Identify which cell holds the provided text, then report its (X, Y) central coordinate. 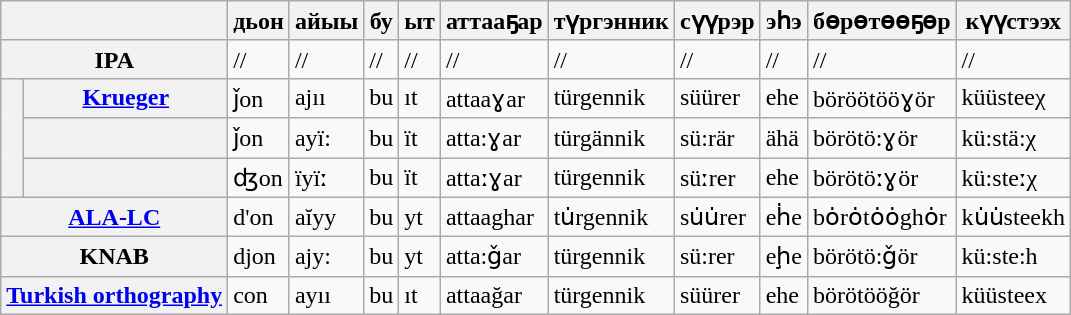
eḣe (784, 217)
түргэнник (611, 21)
kü:ste:h (1013, 257)
türgännik (611, 138)
дьон (259, 21)
аттааҕар (494, 21)
ähä (784, 138)
kü:steːχ (1013, 178)
ku̇u̇steekh (1013, 217)
su̇u̇rer (717, 217)
attaaghar (494, 217)
bȯrȯtȯȯghȯr (882, 217)
con (259, 295)
күүстээх (1013, 21)
börötööğör (882, 295)
küüsteeχ (1013, 98)
d'on (259, 217)
attaağar (494, 295)
tu̇rgennik (611, 217)
ayï: (326, 138)
börötöːɣör (882, 178)
attaaɣar (494, 98)
atta:ɣar (494, 138)
ALA-LC (114, 217)
küüsteex (1013, 295)
börötö:ǧör (882, 257)
ayıı (326, 295)
atta:ǧar (494, 257)
ыт (420, 21)
бу (382, 21)
ajy: (326, 257)
Turkish orthography (114, 295)
айыы (326, 21)
süːrer (717, 178)
ajıı (326, 98)
IPA (114, 59)
эһэ (784, 21)
börötö:ɣör (882, 138)
Krueger (126, 98)
sü:rär (717, 138)
ïyïː (326, 178)
eḩe (784, 257)
djon (259, 257)
бөрөтөөҕөр (882, 21)
KNAB (114, 257)
sü:rer (717, 257)
kü:stä:χ (1013, 138)
böröötööɣör (882, 98)
ʤon (259, 178)
сүүрэр (717, 21)
aĭyy (326, 217)
attaːɣar (494, 178)
